Scan for the cell matching the given text and deliver its [x, y] coordinate at center. 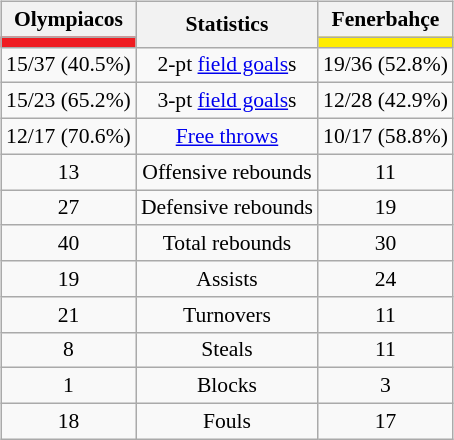
Blocks [227, 386]
2-pt field goalss [227, 65]
Olympiacos [68, 19]
24 [386, 279]
30 [386, 243]
Total rebounds [227, 243]
18 [68, 421]
13 [68, 172]
17 [386, 421]
27 [68, 208]
Statistics [227, 24]
Assists [227, 279]
Turnovers [227, 314]
Steals [227, 350]
Defensive rebounds [227, 208]
15/37 (40.5%) [68, 65]
Free throws [227, 136]
19/36 (52.8%) [386, 65]
15/23 (65.2%) [68, 101]
40 [68, 243]
12/17 (70.6%) [68, 136]
10/17 (58.8%) [386, 136]
3 [386, 386]
1 [68, 386]
3-pt field goalss [227, 101]
Fenerbahçe [386, 19]
8 [68, 350]
21 [68, 314]
Fouls [227, 421]
Offensive rebounds [227, 172]
12/28 (42.9%) [386, 101]
